Locate the cell with the specified text and output its [x, y] center coordinate. 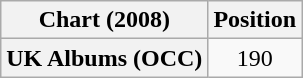
UK Albums (OCC) [104, 58]
190 [255, 58]
Position [255, 20]
Chart (2008) [104, 20]
